Capture the cell that displays the provided text and extract its (x, y) central coordinate. 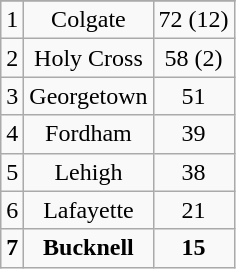
51 (194, 96)
5 (12, 172)
Georgetown (88, 96)
39 (194, 134)
3 (12, 96)
38 (194, 172)
2 (12, 58)
Bucknell (88, 248)
6 (12, 210)
Holy Cross (88, 58)
1 (12, 20)
Lehigh (88, 172)
Fordham (88, 134)
72 (12) (194, 20)
58 (2) (194, 58)
Lafayette (88, 210)
15 (194, 248)
7 (12, 248)
Colgate (88, 20)
4 (12, 134)
21 (194, 210)
